Return the (x, y) coordinate for the center point of the cell that contains the specified text.  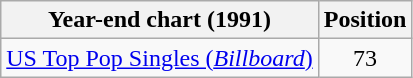
Year-end chart (1991) (160, 20)
73 (365, 58)
Position (365, 20)
US Top Pop Singles (Billboard) (160, 58)
